Capture the cell that displays the provided text and extract its [x, y] central coordinate. 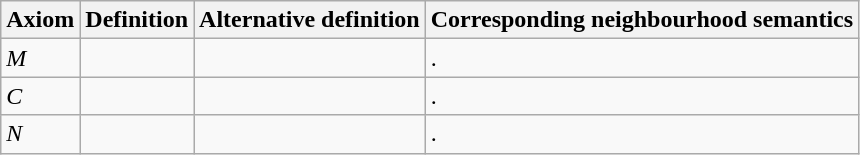
Axiom [40, 20]
Definition [137, 20]
Alternative definition [310, 20]
N [40, 134]
M [40, 58]
C [40, 96]
Corresponding neighbourhood semantics [642, 20]
